Extract the [X, Y] coordinate from the center of the cell holding the provided text.  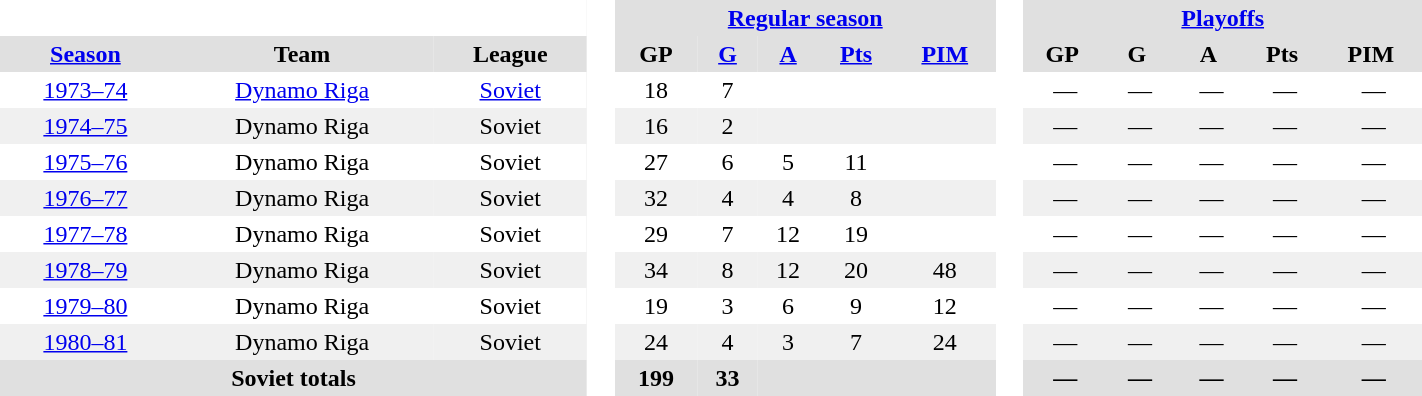
9 [856, 306]
League [510, 54]
1973–74 [86, 90]
1977–78 [86, 234]
Regular season [806, 18]
48 [945, 270]
33 [728, 378]
Soviet totals [294, 378]
Playoffs [1222, 18]
1975–76 [86, 162]
1978–79 [86, 270]
2 [728, 126]
1980–81 [86, 342]
1976–77 [86, 198]
Season [86, 54]
Team [302, 54]
1979–80 [86, 306]
20 [856, 270]
18 [656, 90]
1974–75 [86, 126]
29 [656, 234]
199 [656, 378]
11 [856, 162]
34 [656, 270]
32 [656, 198]
16 [656, 126]
27 [656, 162]
5 [788, 162]
